Output the (X, Y) coordinate of the center of the cell containing the given text.  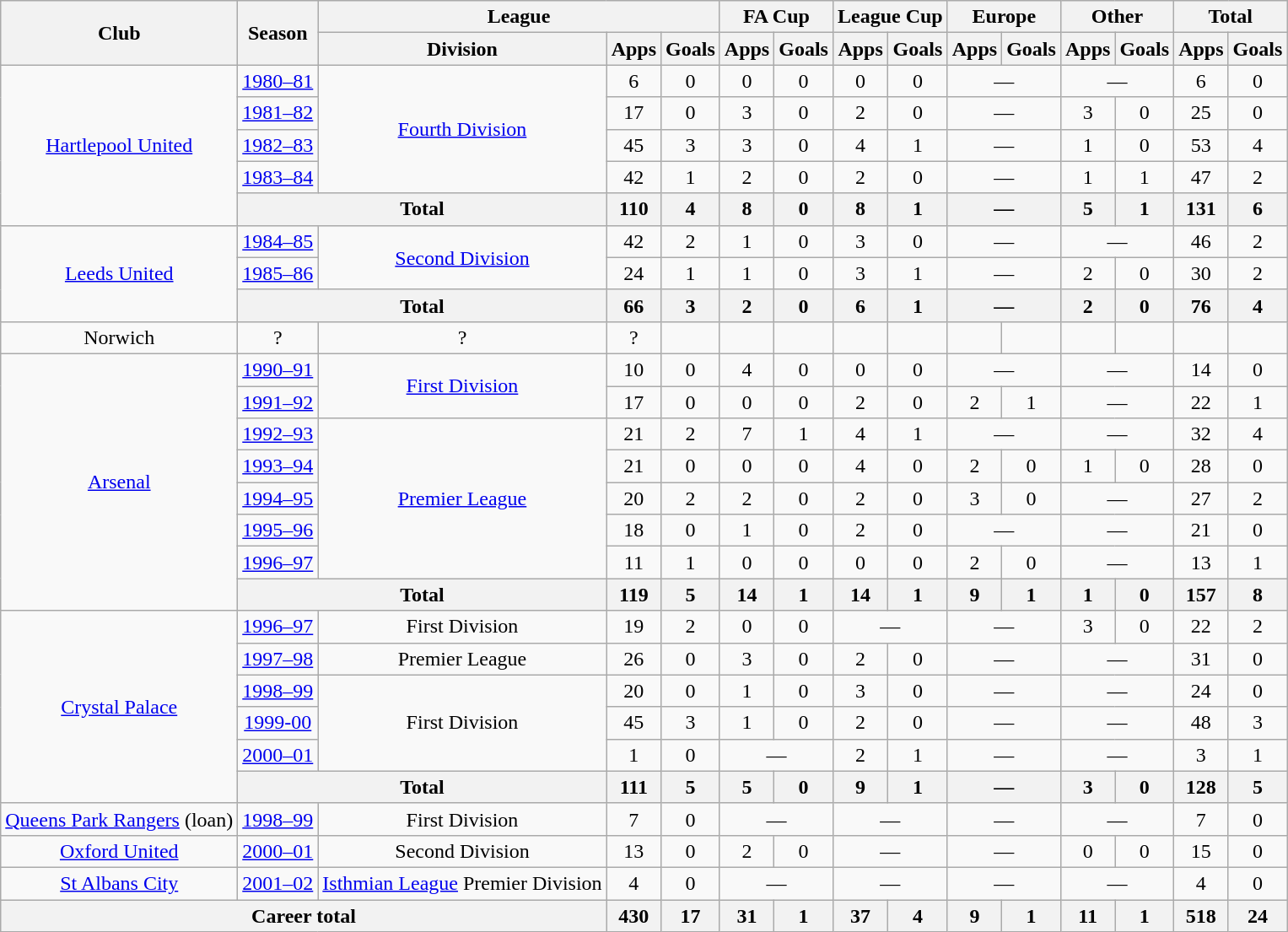
Leeds United (120, 273)
Division (462, 49)
53 (1201, 145)
66 (633, 305)
10 (633, 369)
1982–83 (278, 145)
Hartlepool United (120, 145)
48 (1201, 723)
1985–86 (278, 273)
Europe (1004, 17)
157 (1201, 595)
Norwich (120, 337)
1981–82 (278, 113)
30 (1201, 273)
128 (1201, 787)
1994–95 (278, 498)
119 (633, 595)
Oxford United (120, 851)
Isthmian League Premier Division (462, 883)
Career total (304, 915)
1995–96 (278, 531)
110 (633, 209)
Season (278, 33)
518 (1201, 915)
Crystal Palace (120, 707)
76 (1201, 305)
Queens Park Rangers (loan) (120, 819)
1980–81 (278, 81)
26 (633, 659)
Other (1117, 17)
1993–94 (278, 466)
25 (1201, 113)
430 (633, 915)
1991–92 (278, 402)
19 (633, 627)
131 (1201, 209)
League Cup (890, 17)
1997–98 (278, 659)
27 (1201, 498)
FA Cup (776, 17)
46 (1201, 241)
League (520, 17)
47 (1201, 177)
1992–93 (278, 434)
37 (860, 915)
28 (1201, 466)
1983–84 (278, 177)
111 (633, 787)
32 (1201, 434)
18 (633, 531)
St Albans City (120, 883)
Arsenal (120, 482)
2001–02 (278, 883)
Club (120, 33)
15 (1201, 851)
Fourth Division (462, 129)
1990–91 (278, 369)
1984–85 (278, 241)
1999-00 (278, 723)
